Find where the given text appears and provide that cell's center as [X, Y] coordinate. 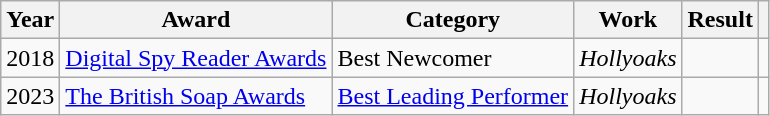
Category [453, 20]
Best Leading Performer [453, 96]
Award [196, 20]
Year [30, 20]
Digital Spy Reader Awards [196, 58]
The British Soap Awards [196, 96]
Best Newcomer [453, 58]
2018 [30, 58]
Work [628, 20]
2023 [30, 96]
Result [720, 20]
